Output the (X, Y) coordinate of the center of the cell containing the given text.  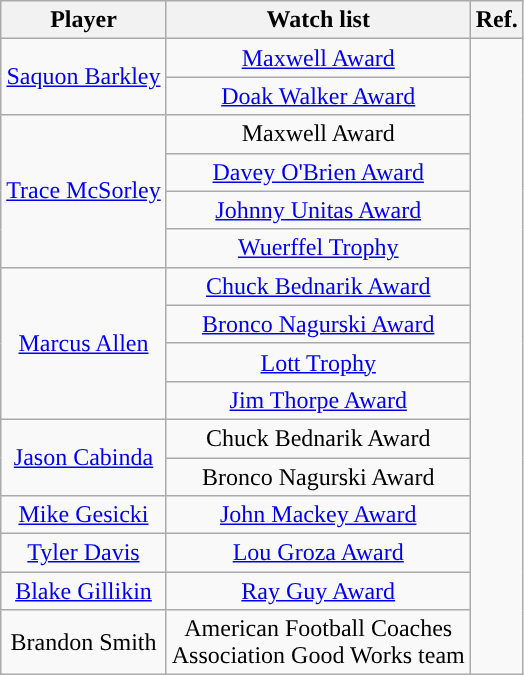
Trace McSorley (84, 191)
John Mackey Award (318, 515)
Jason Cabinda (84, 457)
Wuerffel Trophy (318, 248)
Davey O'Brien Award (318, 172)
Ray Guy Award (318, 591)
Jim Thorpe Award (318, 400)
Player (84, 20)
Mike Gesicki (84, 515)
Ref. (496, 20)
Marcus Allen (84, 343)
Johnny Unitas Award (318, 210)
American Football Coaches Association Good Works team (318, 642)
Tyler Davis (84, 553)
Lott Trophy (318, 362)
Saquon Barkley (84, 77)
Lou Groza Award (318, 553)
Brandon Smith (84, 642)
Doak Walker Award (318, 96)
Watch list (318, 20)
Blake Gillikin (84, 591)
